Output the (x, y) coordinate of the center of the cell containing the given text.  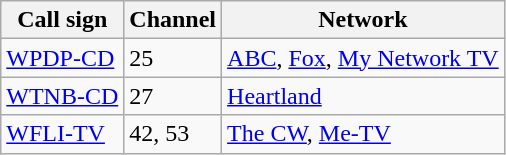
Call sign (62, 20)
42, 53 (173, 134)
WTNB-CD (62, 96)
Network (364, 20)
Channel (173, 20)
WFLI-TV (62, 134)
ABC, Fox, My Network TV (364, 58)
25 (173, 58)
WPDP-CD (62, 58)
27 (173, 96)
Heartland (364, 96)
The CW, Me-TV (364, 134)
